Pinpoint the cell where the given text exists, returning its [x, y] midpoint coordinate. 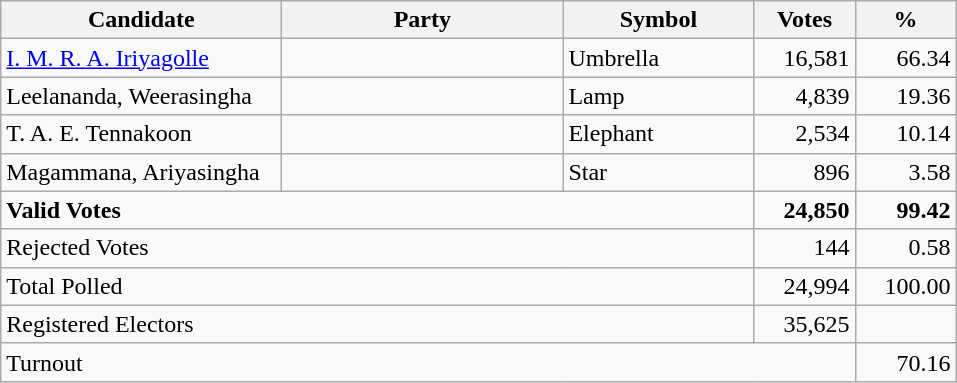
896 [804, 172]
Rejected Votes [378, 248]
Registered Electors [378, 324]
Votes [804, 20]
0.58 [906, 248]
35,625 [804, 324]
70.16 [906, 362]
Umbrella [658, 58]
Candidate [142, 20]
I. M. R. A. Iriyagolle [142, 58]
19.36 [906, 96]
3.58 [906, 172]
T. A. E. Tennakoon [142, 134]
100.00 [906, 286]
Star [658, 172]
Turnout [428, 362]
Elephant [658, 134]
Lamp [658, 96]
Party [422, 20]
% [906, 20]
144 [804, 248]
24,850 [804, 210]
Leelananda, Weerasingha [142, 96]
Total Polled [378, 286]
16,581 [804, 58]
99.42 [906, 210]
2,534 [804, 134]
Symbol [658, 20]
4,839 [804, 96]
Valid Votes [378, 210]
10.14 [906, 134]
66.34 [906, 58]
24,994 [804, 286]
Magammana, Ariyasingha [142, 172]
